Output the [X, Y] coordinate of the center of the cell containing the given text.  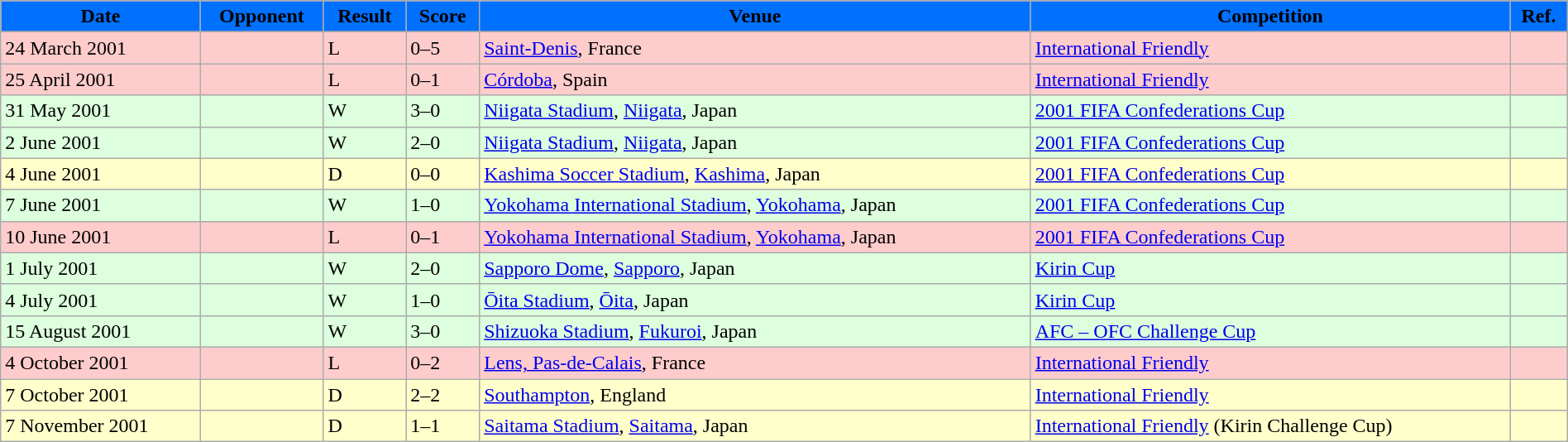
0–5 [443, 48]
Date [101, 17]
Result [365, 17]
24 March 2001 [101, 48]
Lens, Pas-de-Calais, France [755, 363]
AFC – OFC Challenge Cup [1270, 331]
25 April 2001 [101, 79]
Ref. [1538, 17]
International Friendly (Kirin Challenge Cup) [1270, 426]
1–1 [443, 426]
Southampton, England [755, 395]
Ōita Stadium, Ōita, Japan [755, 300]
31 May 2001 [101, 111]
10 June 2001 [101, 237]
4 October 2001 [101, 363]
Shizuoka Stadium, Fukuroi, Japan [755, 331]
7 November 2001 [101, 426]
1 July 2001 [101, 268]
2–2 [443, 395]
0–2 [443, 363]
2 June 2001 [101, 142]
15 August 2001 [101, 331]
7 October 2001 [101, 395]
Córdoba, Spain [755, 79]
Kashima Soccer Stadium, Kashima, Japan [755, 174]
4 June 2001 [101, 174]
Competition [1270, 17]
Venue [755, 17]
Opponent [261, 17]
Saitama Stadium, Saitama, Japan [755, 426]
0–0 [443, 174]
Sapporo Dome, Sapporo, Japan [755, 268]
Saint-Denis, France [755, 48]
4 July 2001 [101, 300]
7 June 2001 [101, 205]
Score [443, 17]
